Determine the (x, y) coordinate at the center of the cell enclosing the given text.  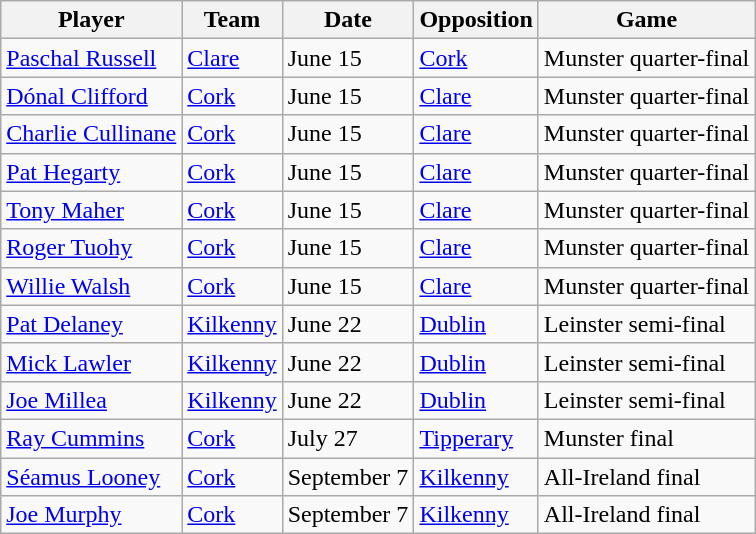
Opposition (476, 20)
Tipperary (476, 438)
Ray Cummins (92, 438)
Mick Lawler (92, 362)
Date (348, 20)
Joe Millea (92, 400)
Pat Hegarty (92, 172)
Roger Tuohy (92, 248)
Dónal Clifford (92, 96)
Team (232, 20)
Séamus Looney (92, 477)
Pat Delaney (92, 324)
Game (646, 20)
Charlie Cullinane (92, 134)
Willie Walsh (92, 286)
Player (92, 20)
Tony Maher (92, 210)
Paschal Russell (92, 58)
July 27 (348, 438)
Munster final (646, 438)
Joe Murphy (92, 515)
